Determine the [x, y] coordinate at the center of the cell enclosing the given text.  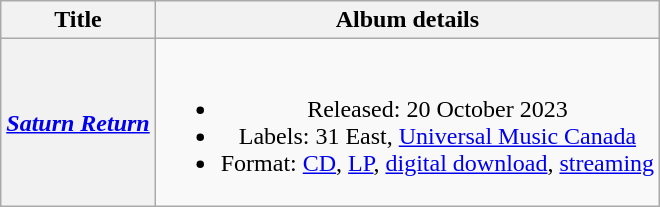
Saturn Return [78, 122]
Released: 20 October 2023Labels: 31 East, Universal Music CanadaFormat: CD, LP, digital download, streaming [407, 122]
Title [78, 20]
Album details [407, 20]
